Pinpoint the cell where the given text exists, returning its [x, y] midpoint coordinate. 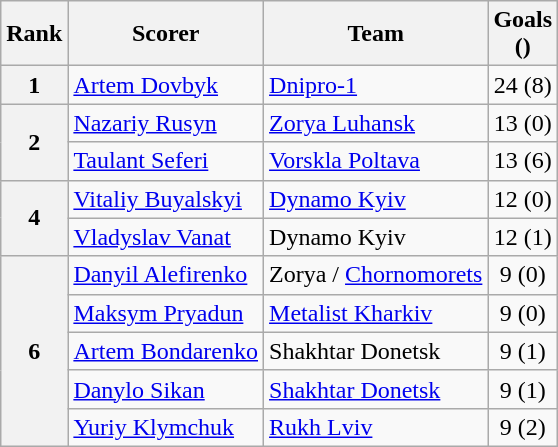
2 [34, 142]
12 (1) [523, 237]
Danyil Alefirenko [166, 275]
24 (8) [523, 85]
Yuriy Klymchuk [166, 427]
Artem Dovbyk [166, 85]
Vladyslav Vanat [166, 237]
Vorskla Poltava [376, 161]
Scorer [166, 34]
1 [34, 85]
Dnipro-1 [376, 85]
Vitaliy Buyalskyi [166, 199]
Team [376, 34]
13 (6) [523, 161]
Rukh Lviv [376, 427]
Metalist Kharkiv [376, 313]
Zorya / Chornomorets [376, 275]
4 [34, 218]
Artem Bondarenko [166, 351]
Nazariy Rusyn [166, 123]
6 [34, 351]
13 (0) [523, 123]
12 (0) [523, 199]
Goals() [523, 34]
Taulant Seferi [166, 161]
Rank [34, 34]
Danylo Sikan [166, 389]
Zorya Luhansk [376, 123]
9 (2) [523, 427]
Maksym Pryadun [166, 313]
